Extract the (x, y) coordinate from the center of the cell holding the provided text.  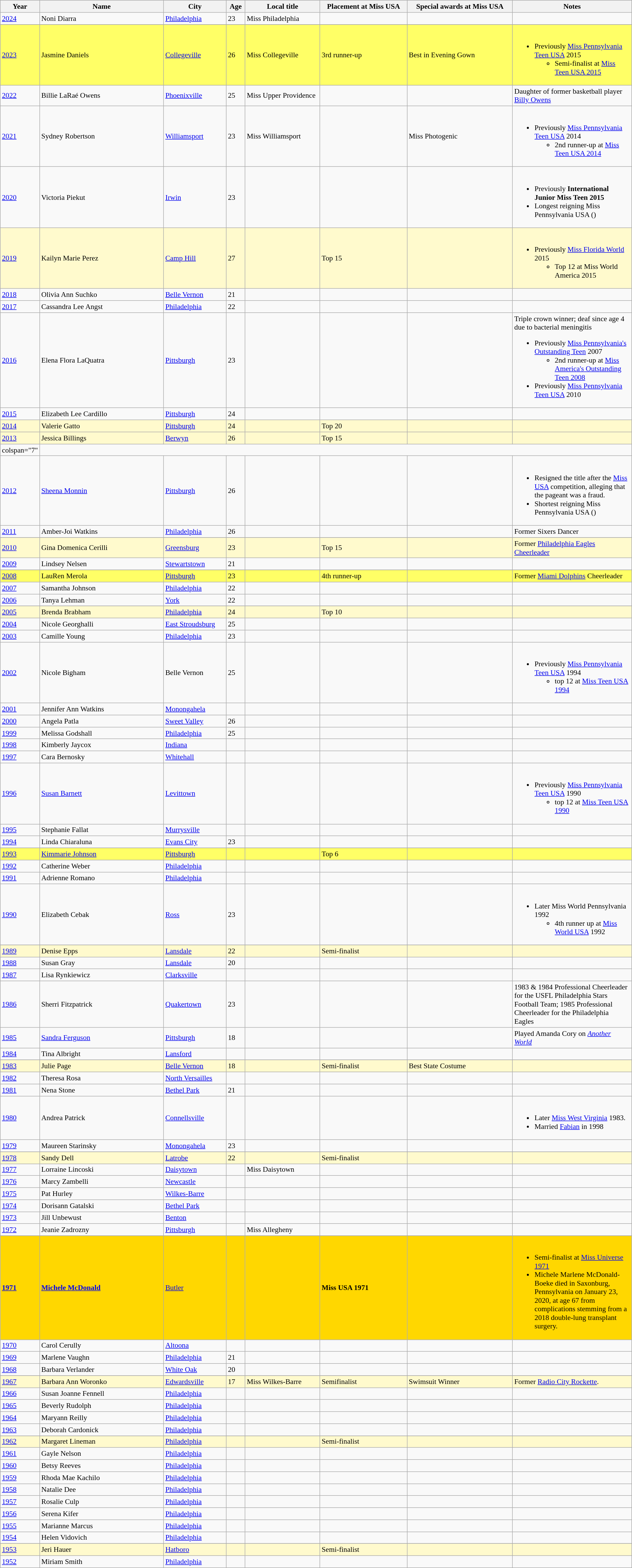
3rd runner-up (363, 55)
1953 (20, 1550)
Susan Joanne Fennell (101, 1394)
Lindsey Nelsen (101, 564)
Cara Bernosky (101, 757)
2006 (20, 600)
Special awards at Miss USA (460, 6)
2016 (20, 361)
1992 (20, 866)
1996 (20, 794)
Amber-Joi Watkins (101, 532)
Miss Upper Providence (282, 96)
Previously Miss Pennsylvania Teen USA 1990top 12 at Miss Teen USA 1990 (572, 794)
Collegeville (195, 55)
Tanya Lehman (101, 600)
1956 (20, 1514)
2022 (20, 96)
Kailyn Marie Perez (101, 258)
Wilkes-Barre (195, 1194)
Miss USA 1971 (363, 1288)
1981 (20, 1090)
Betsy Reeves (101, 1466)
Lorraine Lincoski (101, 1170)
Lisa Rynkiewicz (101, 975)
1989 (20, 951)
Maryann Reilly (101, 1418)
1999 (20, 733)
Stewartstown (195, 564)
1998 (20, 745)
Previously International Junior Miss Teen 2015Longest reigning Miss Pennsylvania USA () (572, 197)
Sweet Valley (195, 721)
Sherri Fitzpatrick (101, 1004)
1971 (20, 1288)
1985 (20, 1038)
Best in Evening Gown (460, 55)
Phoenixville (195, 96)
2014 (20, 426)
Denise Epps (101, 951)
Year (20, 6)
Jasmine Daniels (101, 55)
Andrea Patrick (101, 1118)
1961 (20, 1454)
1991 (20, 878)
Sydney Robertson (101, 136)
Ross (195, 915)
Former Sixers Dancer (572, 532)
1966 (20, 1394)
2000 (20, 721)
colspan="7" (20, 450)
Later Miss World Pennsylvania 19924th runner up at Miss World USA 1992 (572, 915)
1983 & 1984 Professional Cheerleader for the USFL Philadelphia Stars Football Team; 1985 Professional Cheerleader for the Philadelphia Eagles (572, 1004)
Top 6 (363, 854)
Semifinalist (363, 1382)
Daisytown (195, 1170)
Barbara Ann Woronko (101, 1382)
1972 (20, 1230)
Swimsuit Winner (460, 1382)
Played Amanda Cory on Another World (572, 1038)
1987 (20, 975)
Top 10 (363, 612)
Connellsville (195, 1118)
Best State Costume (460, 1066)
Previously Miss Pennsylvania Teen USA 2015Semi-finalist at Miss Teen USA 2015 (572, 55)
Stephanie Fallat (101, 830)
Linda Chiaraluna (101, 842)
1952 (20, 1562)
1994 (20, 842)
1955 (20, 1526)
Altoona (195, 1346)
Billie LaRaé Owens (101, 96)
Miss Wilkes-Barre (282, 1382)
Miriam Smith (101, 1562)
Edwardsville (195, 1382)
East Stroudsburg (195, 624)
Rosalie Culp (101, 1502)
Theresa Rosa (101, 1078)
Sandy Dell (101, 1158)
LauRen Merola (101, 576)
Susan Barnett (101, 794)
1967 (20, 1382)
Margaret Lineman (101, 1442)
1965 (20, 1406)
1976 (20, 1182)
Michele McDonald (101, 1288)
2012 (20, 491)
Daughter of former basketball player Billy Owens (572, 96)
Quakertown (195, 1004)
Clarksville (195, 975)
Nicole Georghalli (101, 624)
Later Miss West Virginia 1983.Married Fabian in 1998 (572, 1118)
1983 (20, 1066)
1969 (20, 1358)
Sandra Ferguson (101, 1038)
1980 (20, 1118)
1975 (20, 1194)
Miss Photogenic (460, 136)
Placement at Miss USA (363, 6)
Camille Young (101, 636)
Marcy Zambelli (101, 1182)
Jennifer Ann Watkins (101, 709)
1958 (20, 1490)
Irwin (195, 197)
Nena Stone (101, 1090)
Miss Collegeville (282, 55)
Nicole Bigham (101, 673)
2007 (20, 588)
1979 (20, 1146)
York (195, 600)
27 (236, 258)
2010 (20, 548)
Miss Philadelphia (282, 19)
Victoria Piekut (101, 197)
Sheena Monnin (101, 491)
1982 (20, 1078)
2004 (20, 624)
1990 (20, 915)
Marlene Vaughn (101, 1358)
Williamsport (195, 136)
Elizabeth Lee Cardillo (101, 414)
Miss Williamsport (282, 136)
Angela Patla (101, 721)
Former Philadelphia Eagles Cheerleader (572, 548)
Melissa Godshall (101, 733)
Tina Albright (101, 1054)
1984 (20, 1054)
Indiana (195, 745)
2018 (20, 295)
Kimmarie Johnson (101, 854)
Previously Miss Florida World 2015Top 12 at Miss World America 2015 (572, 258)
Helen Vidovich (101, 1538)
Resigned the title after the Miss USA competition, alleging that the pageant was a fraud.Shortest reigning Miss Pennsylvania USA () (572, 491)
Cassandra Lee Angst (101, 307)
North Versailles (195, 1078)
2021 (20, 136)
Susan Gray (101, 963)
Barbara Verlander (101, 1370)
Deborah Cardonick (101, 1430)
Noni Diarra (101, 19)
Murrysville (195, 830)
Benton (195, 1218)
Latrobe (195, 1158)
Jeanie Zadrozny (101, 1230)
2017 (20, 307)
2002 (20, 673)
Levittown (195, 794)
White Oak (195, 1370)
2008 (20, 576)
4th runner-up (363, 576)
Gina Domenica Cerilli (101, 548)
1957 (20, 1502)
Dorisann Gatalski (101, 1206)
Adrienne Romano (101, 878)
Name (101, 6)
1959 (20, 1478)
1974 (20, 1206)
Valerie Gatto (101, 426)
1968 (20, 1370)
1993 (20, 854)
1995 (20, 830)
2015 (20, 414)
Newcastle (195, 1182)
2001 (20, 709)
City (195, 6)
Elena Flora LaQuatra (101, 361)
1960 (20, 1466)
2013 (20, 438)
Samantha Johnson (101, 588)
17 (236, 1382)
Carol Cerully (101, 1346)
1973 (20, 1218)
Pat Hurley (101, 1194)
2023 (20, 55)
2011 (20, 532)
1962 (20, 1442)
1986 (20, 1004)
1977 (20, 1170)
1978 (20, 1158)
Kimberly Jaycox (101, 745)
Miss Daisytown (282, 1170)
Top 20 (363, 426)
Whitehall (195, 757)
1988 (20, 963)
1963 (20, 1430)
2005 (20, 612)
Previously Miss Pennsylvania Teen USA 20142nd runner-up at Miss Teen USA 2014 (572, 136)
Natalie Dee (101, 1490)
Former Radio City Rockette. (572, 1382)
Marianne Marcus (101, 1526)
Rhoda Mae Kachilo (101, 1478)
Miss Allegheny (282, 1230)
Catherine Weber (101, 866)
1954 (20, 1538)
1964 (20, 1418)
Elizabeth Cebak (101, 915)
Jeri Hauer (101, 1550)
Gayle Nelson (101, 1454)
Camp Hill (195, 258)
Hatboro (195, 1550)
Olivia Ann Suchko (101, 295)
Beverly Rudolph (101, 1406)
Julie Page (101, 1066)
Notes (572, 6)
Previously Miss Pennsylvania Teen USA 1994top 12 at Miss Teen USA 1994 (572, 673)
Butler (195, 1288)
Local title (282, 6)
Berwyn (195, 438)
Maureen Starinsky (101, 1146)
Lansford (195, 1054)
2009 (20, 564)
Former Miami Dolphins Cheerleader (572, 576)
Serena Kifer (101, 1514)
2003 (20, 636)
Evans City (195, 842)
Age (236, 6)
2024 (20, 19)
1997 (20, 757)
2020 (20, 197)
Brenda Brabham (101, 612)
Greensburg (195, 548)
Jill Unbewust (101, 1218)
2019 (20, 258)
1970 (20, 1346)
Jessica Billings (101, 438)
